Locate the cell with the specified text and output its (X, Y) center coordinate. 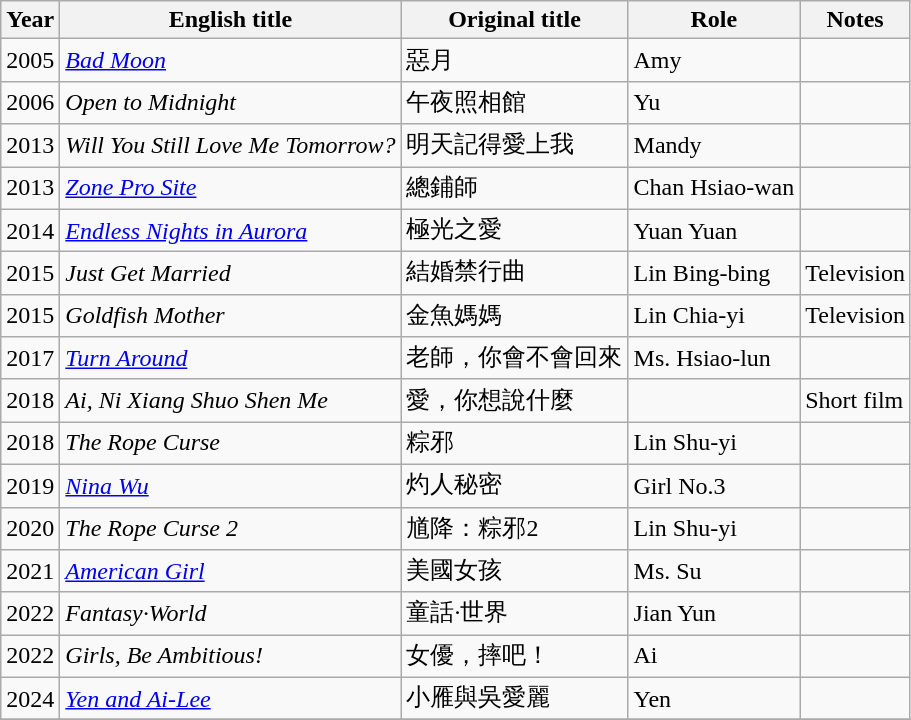
童話·世界 (514, 614)
Ai (714, 656)
2014 (30, 230)
2017 (30, 358)
明天記得愛上我 (514, 146)
Mandy (714, 146)
2019 (30, 486)
極光之愛 (514, 230)
Turn Around (230, 358)
Amy (714, 60)
結婚禁行曲 (514, 274)
Yu (714, 102)
2006 (30, 102)
Short film (856, 400)
灼人秘密 (514, 486)
Ms. Hsiao-lun (714, 358)
Bad Moon (230, 60)
2021 (30, 572)
女優，摔吧！ (514, 656)
愛，你想說什麼 (514, 400)
Nina Wu (230, 486)
Notes (856, 20)
Lin Chia-yi (714, 316)
Yen (714, 698)
Jian Yun (714, 614)
Goldfish Mother (230, 316)
English title (230, 20)
The Rope Curse 2 (230, 528)
Lin Bing-bing (714, 274)
惡月 (514, 60)
Girls, Be Ambitious! (230, 656)
小雁與吳愛麗 (514, 698)
Yuan Yuan (714, 230)
Open to Midnight (230, 102)
Original title (514, 20)
Endless Nights in Aurora (230, 230)
Ai, Ni Xiang Shuo Shen Me (230, 400)
馗降：粽邪2 (514, 528)
Girl No.3 (714, 486)
The Rope Curse (230, 444)
Ms. Su (714, 572)
Role (714, 20)
Chan Hsiao-wan (714, 188)
美國女孩 (514, 572)
老師，你會不會回來 (514, 358)
Year (30, 20)
Yen and Ai-Lee (230, 698)
金魚媽媽 (514, 316)
總鋪師 (514, 188)
American Girl (230, 572)
Zone Pro Site (230, 188)
2005 (30, 60)
Fantasy·World (230, 614)
2020 (30, 528)
2024 (30, 698)
粽邪 (514, 444)
Will You Still Love Me Tomorrow? (230, 146)
Just Get Married (230, 274)
午夜照相館 (514, 102)
